Output the (x, y) coordinate of the center of the cell containing the given text.  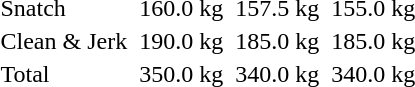
185.0 kg (278, 41)
190.0 kg (182, 41)
